Return the [X, Y] coordinate for the center point of the cell that contains the specified text.  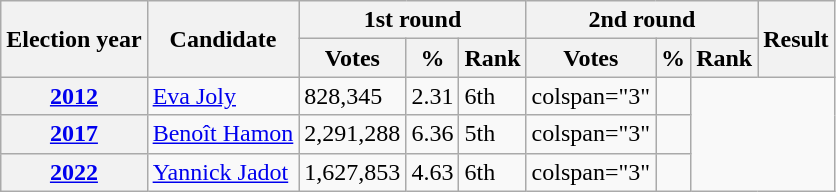
Yannick Jadot [223, 172]
2012 [74, 96]
2nd round [642, 20]
5th [492, 134]
Election year [74, 39]
Benoît Hamon [223, 134]
2.31 [432, 96]
2022 [74, 172]
4.63 [432, 172]
2017 [74, 134]
2,291,288 [352, 134]
Eva Joly [223, 96]
Result [796, 39]
1st round [412, 20]
Candidate [223, 39]
1,627,853 [352, 172]
6.36 [432, 134]
828,345 [352, 96]
